Determine the (x, y) coordinate at the center of the cell enclosing the given text.  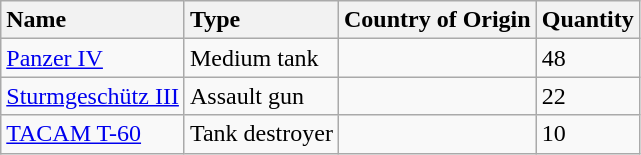
10 (588, 134)
Medium tank (261, 58)
Panzer IV (93, 58)
TACAM T-60 (93, 134)
Assault gun (261, 96)
Country of Origin (437, 20)
Quantity (588, 20)
Sturmgeschütz III (93, 96)
48 (588, 58)
Tank destroyer (261, 134)
Name (93, 20)
22 (588, 96)
Type (261, 20)
